Determine the (X, Y) coordinate at the center of the cell enclosing the given text.  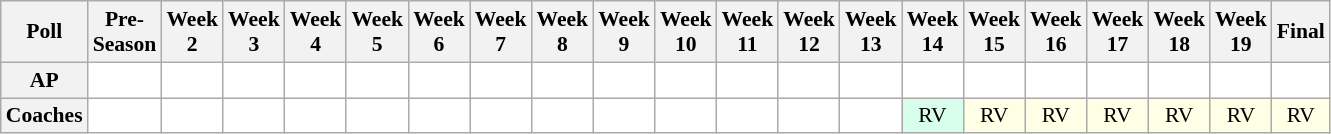
Week5 (377, 32)
Week3 (254, 32)
Final (1301, 32)
Week11 (748, 32)
Week14 (933, 32)
Week2 (192, 32)
Coaches (44, 116)
Week15 (994, 32)
Week19 (1241, 32)
AP (44, 80)
Week7 (501, 32)
Week13 (871, 32)
Week10 (686, 32)
Pre-Season (125, 32)
Week17 (1118, 32)
Poll (44, 32)
Week18 (1179, 32)
Week16 (1056, 32)
Week8 (562, 32)
Week12 (809, 32)
Week6 (439, 32)
Week4 (316, 32)
Week9 (624, 32)
